Detect which cell encompasses the target text, then output its [X, Y] center coordinate. 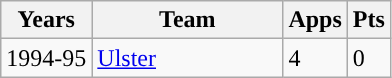
Team [188, 20]
1994-95 [46, 58]
4 [315, 58]
0 [368, 58]
Pts [368, 20]
Apps [315, 20]
Ulster [188, 58]
Years [46, 20]
